Extract the (X, Y) coordinate from the center of the cell holding the provided text.  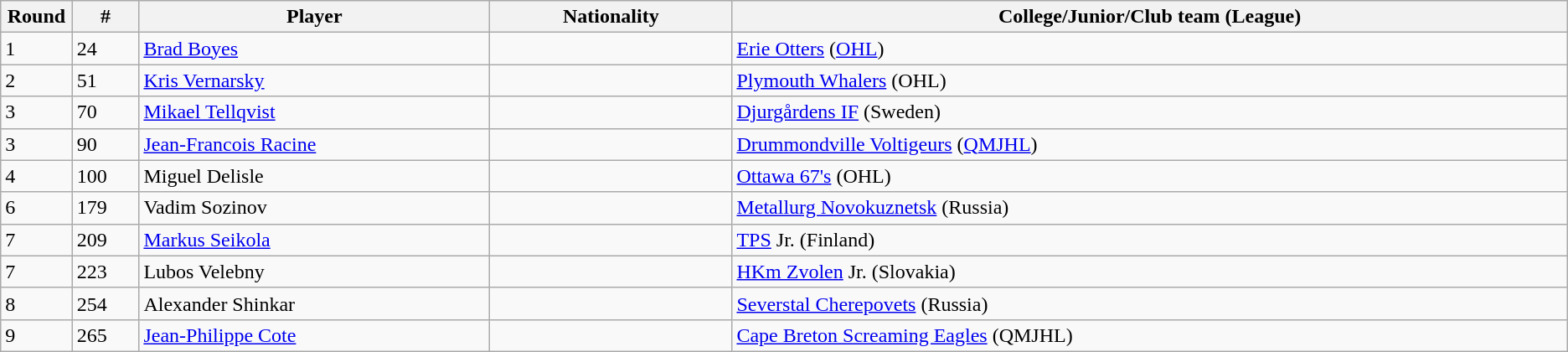
Ottawa 67's (OHL) (1149, 176)
TPS Jr. (Finland) (1149, 240)
College/Junior/Club team (League) (1149, 17)
209 (106, 240)
Severstal Cherepovets (Russia) (1149, 303)
51 (106, 80)
Metallurg Novokuznetsk (Russia) (1149, 208)
Mikael Tellqvist (315, 112)
Lubos Velebny (315, 272)
Miguel Delisle (315, 176)
24 (106, 49)
Cape Breton Screaming Eagles (QMJHL) (1149, 335)
100 (106, 176)
Jean-Philippe Cote (315, 335)
Nationality (611, 17)
223 (106, 272)
179 (106, 208)
Djurgårdens IF (Sweden) (1149, 112)
Brad Boyes (315, 49)
Drummondville Voltigeurs (QMJHL) (1149, 144)
# (106, 17)
8 (37, 303)
Erie Otters (OHL) (1149, 49)
6 (37, 208)
Player (315, 17)
4 (37, 176)
90 (106, 144)
1 (37, 49)
Plymouth Whalers (OHL) (1149, 80)
HKm Zvolen Jr. (Slovakia) (1149, 272)
Vadim Sozinov (315, 208)
Round (37, 17)
Jean-Francois Racine (315, 144)
Kris Vernarsky (315, 80)
2 (37, 80)
70 (106, 112)
265 (106, 335)
Alexander Shinkar (315, 303)
254 (106, 303)
Markus Seikola (315, 240)
9 (37, 335)
